Locate the cell with the specified text and output its [x, y] center coordinate. 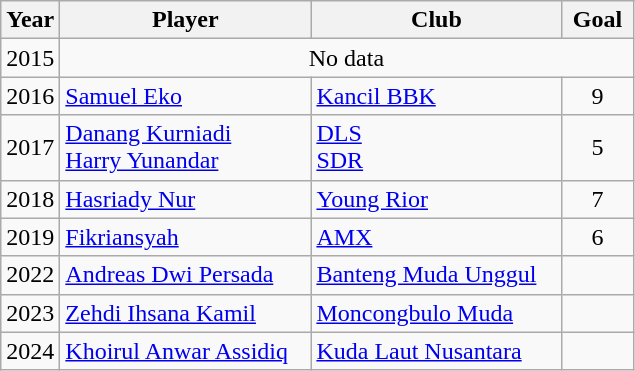
2017 [30, 148]
AMX [436, 237]
No data [346, 58]
Player [186, 20]
Samuel Eko [186, 96]
2016 [30, 96]
2015 [30, 58]
DLS SDR [436, 148]
2022 [30, 275]
5 [598, 148]
9 [598, 96]
Zehdi Ihsana Kamil [186, 313]
Danang Kurniadi Harry Yunandar [186, 148]
Kuda Laut Nusantara [436, 351]
7 [598, 199]
Year [30, 20]
Club [436, 20]
Andreas Dwi Persada [186, 275]
2024 [30, 351]
Goal [598, 20]
Hasriady Nur [186, 199]
Fikriansyah [186, 237]
Young Rior [436, 199]
Kancil BBK [436, 96]
Banteng Muda Unggul [436, 275]
2018 [30, 199]
2019 [30, 237]
Moncongbulo Muda [436, 313]
Khoirul Anwar Assidiq [186, 351]
6 [598, 237]
2023 [30, 313]
